For the text-containing cell, return its midpoint in (X, Y) coordinate format. 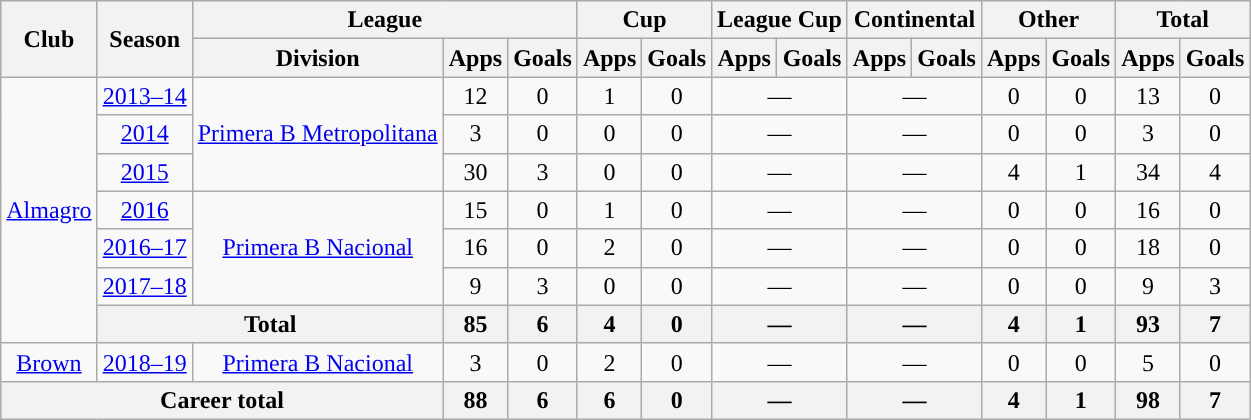
93 (1148, 324)
2013–14 (144, 96)
85 (475, 324)
Division (318, 58)
30 (475, 172)
Career total (222, 400)
Other (1048, 20)
Almagro (49, 210)
Club (49, 39)
Season (144, 39)
13 (1148, 96)
34 (1148, 172)
2016 (144, 210)
League Cup (780, 20)
2017–18 (144, 286)
Primera B Metropolitana (318, 134)
2015 (144, 172)
2018–19 (144, 362)
2014 (144, 134)
Brown (49, 362)
15 (475, 210)
Cup (644, 20)
88 (475, 400)
98 (1148, 400)
League (384, 20)
18 (1148, 248)
12 (475, 96)
2016–17 (144, 248)
5 (1148, 362)
Continental (914, 20)
